Determine the [x, y] coordinate at the center of the cell enclosing the given text.  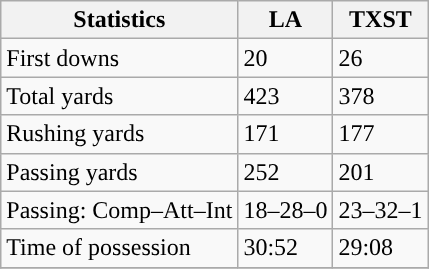
423 [286, 96]
177 [380, 134]
Total yards [120, 96]
Time of possession [120, 248]
Statistics [120, 20]
171 [286, 134]
30:52 [286, 248]
20 [286, 58]
LA [286, 20]
Rushing yards [120, 134]
Passing: Comp–Att–Int [120, 210]
378 [380, 96]
TXST [380, 20]
26 [380, 58]
18–28–0 [286, 210]
201 [380, 172]
23–32–1 [380, 210]
252 [286, 172]
Passing yards [120, 172]
First downs [120, 58]
29:08 [380, 248]
